From the cell containing the given text, extract its center point as [x, y] coordinate. 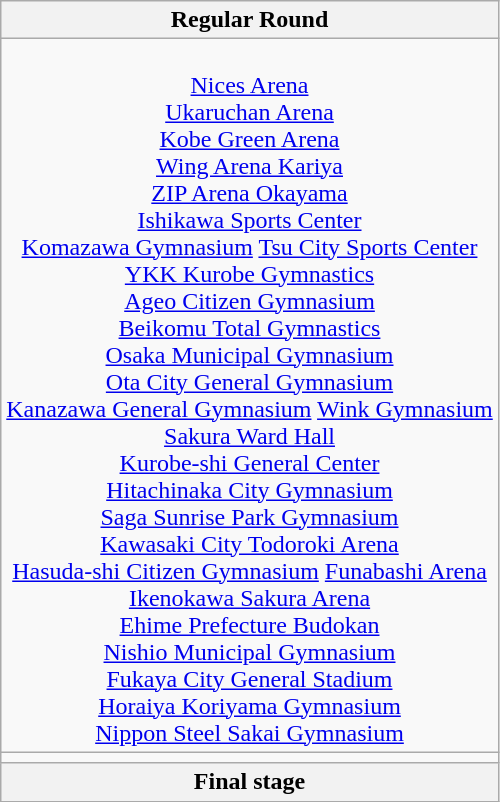
Final stage [250, 782]
Regular Round [250, 20]
